Search for the cell housing the specified text and yield its (x, y) center coordinate. 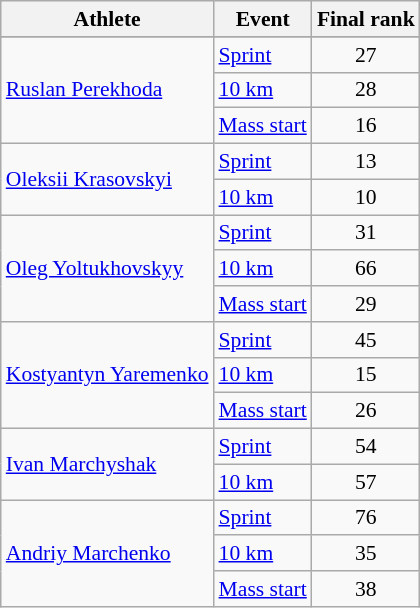
76 (366, 518)
16 (366, 126)
54 (366, 447)
15 (366, 375)
Final rank (366, 19)
Oleg Yoltukhovskyy (108, 268)
10 (366, 197)
45 (366, 340)
Event (263, 19)
Kostyantyn Yaremenko (108, 376)
Ivan Marchyshak (108, 464)
Athlete (108, 19)
31 (366, 233)
Ruslan Perekhoda (108, 90)
29 (366, 304)
Oleksii Krasovskyi (108, 180)
38 (366, 589)
66 (366, 269)
Andriy Marchenko (108, 554)
28 (366, 90)
26 (366, 411)
27 (366, 55)
57 (366, 482)
13 (366, 162)
35 (366, 554)
